Extract the (x, y) coordinate from the center of the cell holding the provided text.  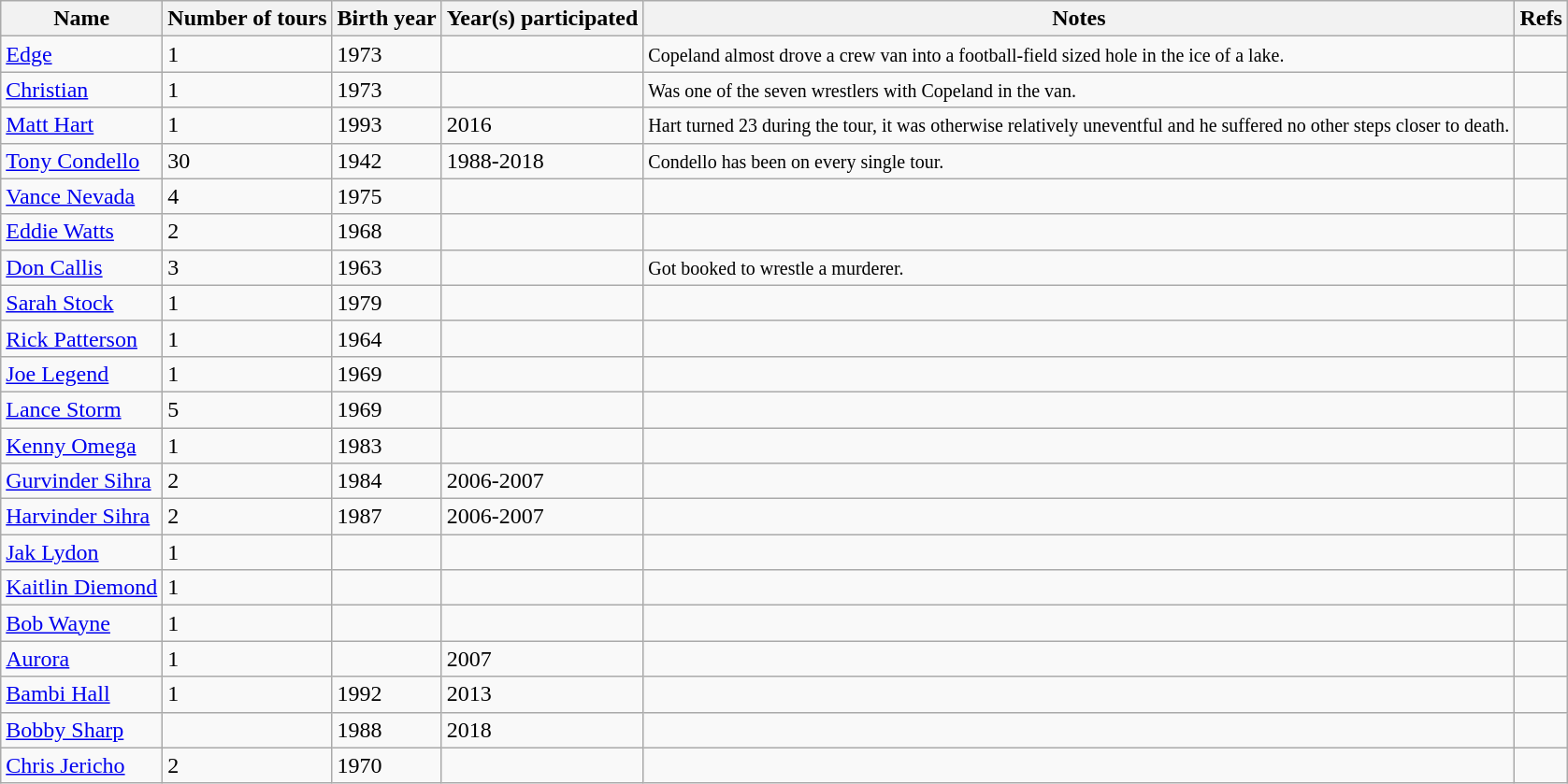
Number of tours (247, 19)
Jak Lydon (82, 552)
1992 (387, 694)
Tony Condello (82, 161)
1984 (387, 481)
Harvinder Sihra (82, 517)
1988 (387, 730)
1988-2018 (542, 161)
1993 (387, 125)
5 (247, 409)
Rick Patterson (82, 338)
Kenny Omega (82, 446)
Notes (1079, 19)
Bobby Sharp (82, 730)
Joe Legend (82, 374)
Don Callis (82, 267)
Refs (1541, 19)
Bambi Hall (82, 694)
Hart turned 23 during the tour, it was otherwise relatively uneventful and he suffered no other steps closer to death. (1079, 125)
2016 (542, 125)
Gurvinder Sihra (82, 481)
Vance Nevada (82, 196)
1968 (387, 232)
Lance Storm (82, 409)
2018 (542, 730)
Name (82, 19)
1942 (387, 161)
1963 (387, 267)
Eddie Watts (82, 232)
Edge (82, 54)
Year(s) participated (542, 19)
1983 (387, 446)
Birth year (387, 19)
Aurora (82, 659)
Was one of the seven wrestlers with Copeland in the van. (1079, 90)
Matt Hart (82, 125)
1970 (387, 765)
2007 (542, 659)
Christian (82, 90)
Condello has been on every single tour. (1079, 161)
3 (247, 267)
1975 (387, 196)
1979 (387, 303)
Copeland almost drove a crew van into a football-field sized hole in the ice of a lake. (1079, 54)
Kaitlin Diemond (82, 588)
Chris Jericho (82, 765)
1987 (387, 517)
30 (247, 161)
Got booked to wrestle a murderer. (1079, 267)
Sarah Stock (82, 303)
Bob Wayne (82, 623)
2013 (542, 694)
1964 (387, 338)
4 (247, 196)
